Capture the cell that displays the provided text and extract its (X, Y) central coordinate. 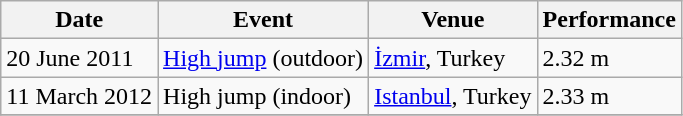
Performance (609, 20)
Istanbul, Turkey (453, 96)
2.33 m (609, 96)
Event (264, 20)
İzmir, Turkey (453, 58)
20 June 2011 (80, 58)
Venue (453, 20)
11 March 2012 (80, 96)
High jump (indoor) (264, 96)
2.32 m (609, 58)
High jump (outdoor) (264, 58)
Date (80, 20)
